Provide the [x, y] coordinate of the cell's center where the given text is located.  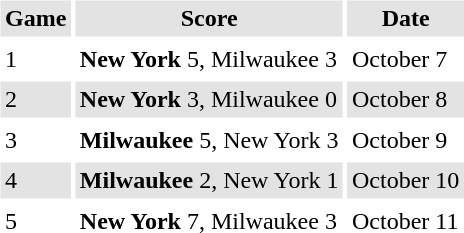
Score [209, 18]
October 9 [405, 140]
2 [35, 100]
Milwaukee 5, New York 3 [209, 140]
New York 3, Milwaukee 0 [209, 100]
4 [35, 180]
Milwaukee 2, New York 1 [209, 180]
Game [35, 18]
1 [35, 59]
3 [35, 140]
New York 5, Milwaukee 3 [209, 59]
October 10 [405, 180]
October 7 [405, 59]
October 8 [405, 100]
Date [405, 18]
